Search for the cell housing the specified text and yield its [x, y] center coordinate. 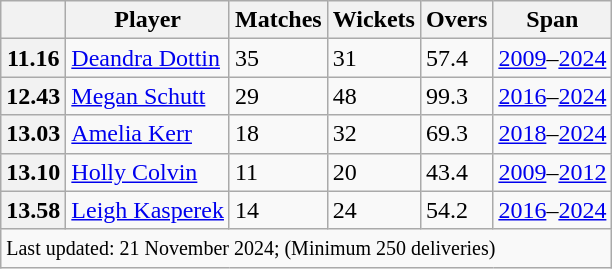
Leigh Kasperek [148, 210]
2009–2012 [552, 172]
11 [278, 172]
54.2 [456, 210]
20 [374, 172]
Overs [456, 20]
13.03 [34, 134]
Player [148, 20]
Holly Colvin [148, 172]
13.58 [34, 210]
24 [374, 210]
12.43 [34, 96]
43.4 [456, 172]
Deandra Dottin [148, 58]
Wickets [374, 20]
Span [552, 20]
35 [278, 58]
32 [374, 134]
Last updated: 21 November 2024; (Minimum 250 deliveries) [306, 248]
13.10 [34, 172]
48 [374, 96]
14 [278, 210]
11.16 [34, 58]
Megan Schutt [148, 96]
Matches [278, 20]
69.3 [456, 134]
Amelia Kerr [148, 134]
29 [278, 96]
18 [278, 134]
2018–2024 [552, 134]
31 [374, 58]
99.3 [456, 96]
57.4 [456, 58]
2009–2024 [552, 58]
